Return the (X, Y) coordinate for the center point of the cell that contains the specified text.  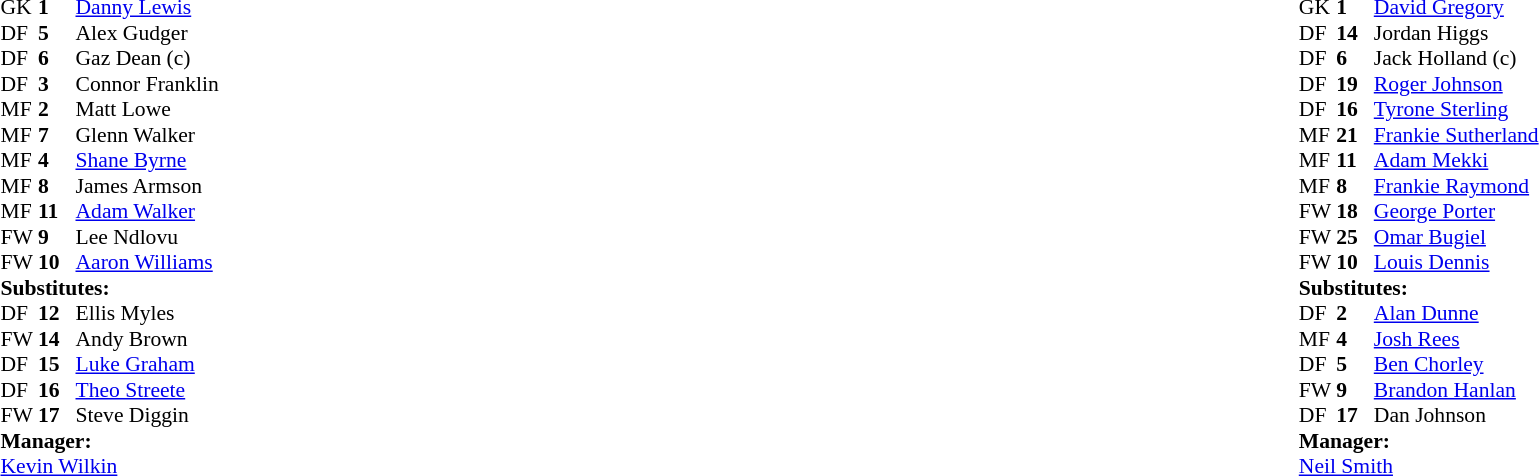
Frankie Raymond (1456, 186)
Steve Diggin (148, 415)
Luke Graham (148, 365)
Gaz Dean (c) (148, 59)
18 (1355, 211)
Ellis Myles (148, 313)
7 (57, 135)
Dan Johnson (1456, 415)
12 (57, 313)
21 (1355, 135)
Glenn Walker (148, 135)
Frankie Sutherland (1456, 135)
Lee Ndlovu (148, 237)
19 (1355, 84)
Jack Holland (c) (1456, 59)
15 (57, 365)
Connor Franklin (148, 84)
Shane Byrne (148, 161)
Roger Johnson (1456, 84)
Josh Rees (1456, 339)
Alan Dunne (1456, 313)
Alex Gudger (148, 33)
Theo Streete (148, 390)
25 (1355, 237)
George Porter (1456, 211)
3 (57, 84)
Jordan Higgs (1456, 33)
Matt Lowe (148, 109)
James Armson (148, 186)
Louis Dennis (1456, 263)
Adam Walker (148, 211)
Aaron Williams (148, 263)
Ben Chorley (1456, 365)
Adam Mekki (1456, 161)
Tyrone Sterling (1456, 109)
Brandon Hanlan (1456, 390)
Andy Brown (148, 339)
Omar Bugiel (1456, 237)
